Return (x, y) of the center of cell containing provided text 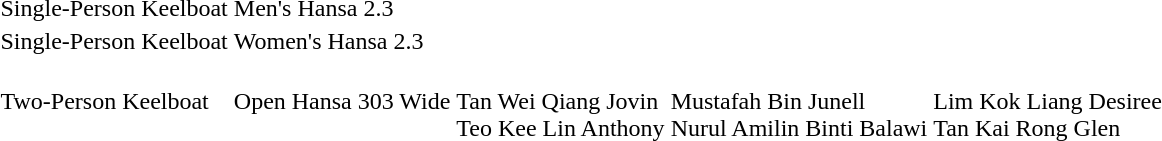
Women's Hansa 2.3 (342, 41)
